For the text-containing cell, return its midpoint in [X, Y] coordinate format. 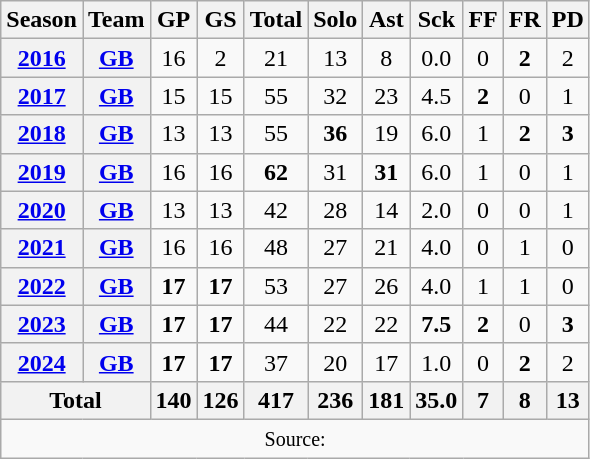
Solo [336, 20]
Team [116, 20]
19 [386, 134]
2019 [42, 172]
20 [336, 362]
2022 [42, 286]
FR [524, 20]
181 [386, 400]
62 [276, 172]
42 [276, 210]
1.0 [436, 362]
23 [386, 96]
140 [174, 400]
417 [276, 400]
GP [174, 20]
2016 [42, 58]
35.0 [436, 400]
236 [336, 400]
4.5 [436, 96]
7.5 [436, 324]
GS [220, 20]
FF [483, 20]
28 [336, 210]
Sck [436, 20]
PD [568, 20]
7 [483, 400]
Ast [386, 20]
2.0 [436, 210]
0.0 [436, 58]
Source: [296, 438]
48 [276, 248]
2020 [42, 210]
14 [386, 210]
126 [220, 400]
2024 [42, 362]
26 [386, 286]
2017 [42, 96]
44 [276, 324]
53 [276, 286]
Season [42, 20]
37 [276, 362]
36 [336, 134]
2021 [42, 248]
32 [336, 96]
2018 [42, 134]
2023 [42, 324]
